Identify which cell holds the provided text, then report its [x, y] central coordinate. 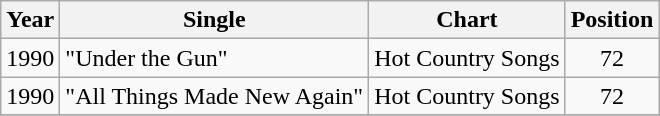
Position [612, 20]
"All Things Made New Again" [214, 96]
Single [214, 20]
Chart [467, 20]
Year [30, 20]
"Under the Gun" [214, 58]
